Output the (X, Y) coordinate of the center of the cell containing the given text.  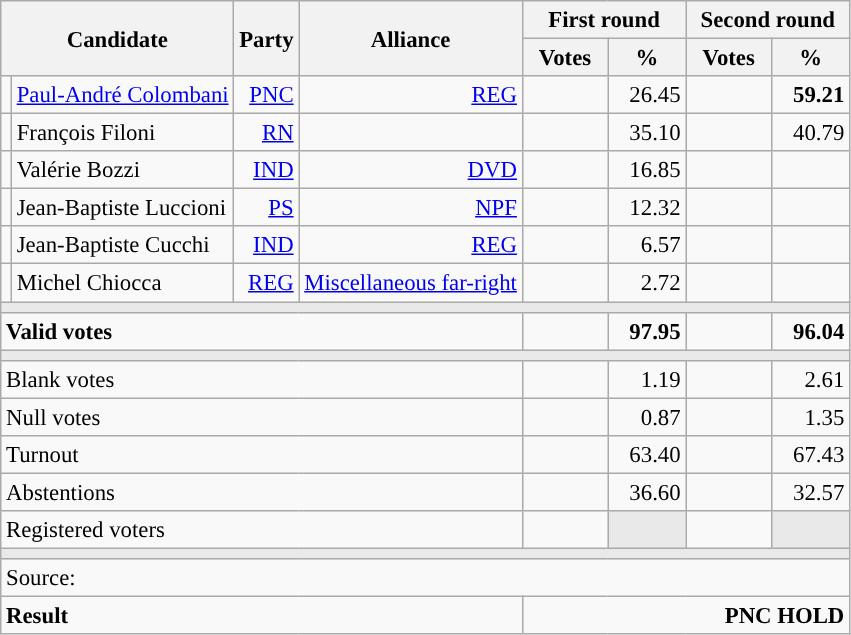
NPF (410, 208)
Jean-Baptiste Luccioni (122, 208)
Source: (426, 578)
32.57 (811, 492)
François Filoni (122, 133)
1.35 (811, 417)
PNC (266, 95)
2.61 (811, 379)
0.87 (647, 417)
PS (266, 208)
Turnout (262, 455)
96.04 (811, 331)
Paul-André Colombani (122, 95)
Blank votes (262, 379)
Candidate (118, 38)
Party (266, 38)
Miscellaneous far-right (410, 283)
Jean-Baptiste Cucchi (122, 245)
2.72 (647, 283)
DVD (410, 170)
16.85 (647, 170)
Null votes (262, 417)
59.21 (811, 95)
PNC HOLD (686, 616)
Michel Chiocca (122, 283)
67.43 (811, 455)
Second round (768, 20)
36.60 (647, 492)
63.40 (647, 455)
Valid votes (262, 331)
RN (266, 133)
26.45 (647, 95)
Alliance (410, 38)
12.32 (647, 208)
Abstentions (262, 492)
Result (262, 616)
35.10 (647, 133)
First round (604, 20)
40.79 (811, 133)
Valérie Bozzi (122, 170)
1.19 (647, 379)
6.57 (647, 245)
97.95 (647, 331)
Registered voters (262, 530)
